Return the [X, Y] coordinate for the center point of the cell that contains the specified text.  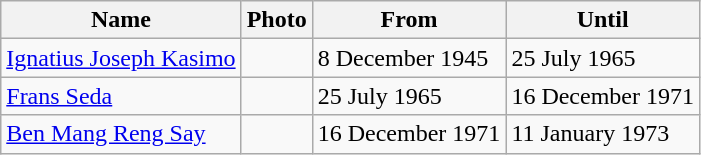
Ben Mang Reng Say [121, 134]
Ignatius Joseph Kasimo [121, 58]
Photo [276, 20]
8 December 1945 [409, 58]
From [409, 20]
11 January 1973 [603, 134]
Frans Seda [121, 96]
Name [121, 20]
Until [603, 20]
